For the text-containing cell, return its midpoint in [x, y] coordinate format. 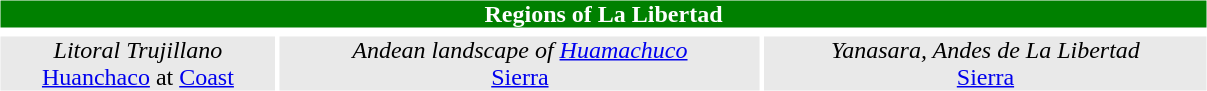
Yanasara, Andes de La Libertad Sierra [985, 63]
Litoral TrujillanoHuanchaco at Coast [138, 63]
Andean landscape of HuamachucoSierra [520, 63]
Regions of La Libertad [603, 14]
